For the text-containing cell, return its midpoint in [x, y] coordinate format. 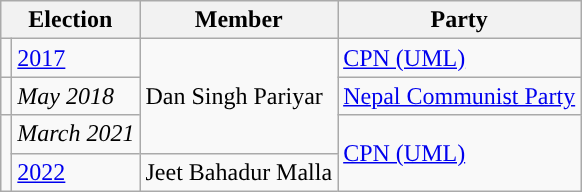
March 2021 [76, 134]
2017 [76, 58]
Election [70, 20]
Member [239, 20]
2022 [76, 172]
Party [460, 20]
Nepal Communist Party [460, 96]
May 2018 [76, 96]
Jeet Bahadur Malla [239, 172]
Dan Singh Pariyar [239, 96]
